Identify which cell holds the provided text, then report its (X, Y) central coordinate. 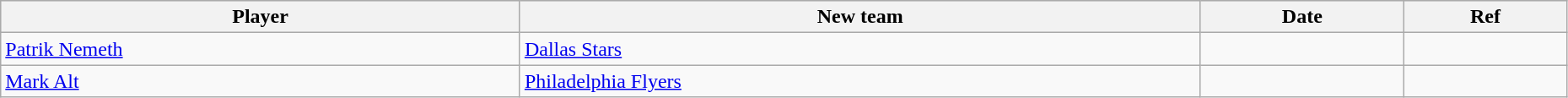
New team (860, 17)
Patrik Nemeth (261, 49)
Player (261, 17)
Ref (1486, 17)
Mark Alt (261, 81)
Dallas Stars (860, 49)
Philadelphia Flyers (860, 81)
Date (1302, 17)
